Return the (x, y) coordinate for the center point of the cell that contains the specified text.  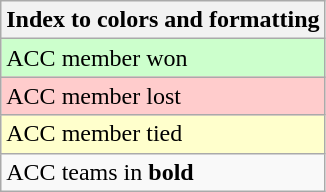
ACC member tied (163, 134)
Index to colors and formatting (163, 20)
ACC member won (163, 58)
ACC teams in bold (163, 172)
ACC member lost (163, 96)
